Scan for the cell matching the given text and deliver its (X, Y) coordinate at center. 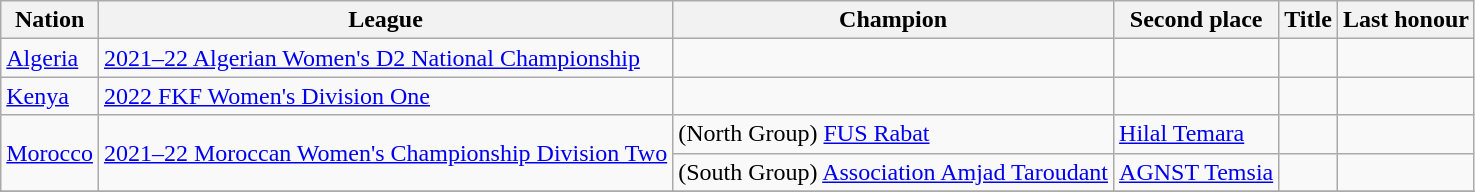
League (385, 20)
Algeria (50, 58)
Nation (50, 20)
Morocco (50, 153)
2021–22 Algerian Women's D2 National Championship (385, 58)
2022 FKF Women's Division One (385, 96)
(South Group) Association Amjad Taroudant (894, 172)
Second place (1196, 20)
(North Group) FUS Rabat (894, 134)
Kenya (50, 96)
2021–22 Moroccan Women's Championship Division Two (385, 153)
Hilal Temara (1196, 134)
Title (1308, 20)
Last honour (1406, 20)
Champion (894, 20)
AGNST Temsia (1196, 172)
